Identify which cell holds the provided text, then report its [x, y] central coordinate. 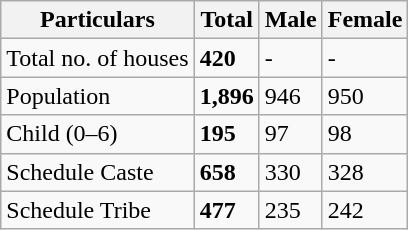
Particulars [98, 20]
235 [290, 210]
950 [365, 96]
Male [290, 20]
195 [226, 134]
330 [290, 172]
477 [226, 210]
98 [365, 134]
Population [98, 96]
Female [365, 20]
Total [226, 20]
242 [365, 210]
1,896 [226, 96]
Schedule Tribe [98, 210]
Child (0–6) [98, 134]
97 [290, 134]
420 [226, 58]
Total no. of houses [98, 58]
946 [290, 96]
658 [226, 172]
328 [365, 172]
Schedule Caste [98, 172]
